Pinpoint the cell where the given text exists, returning its (X, Y) midpoint coordinate. 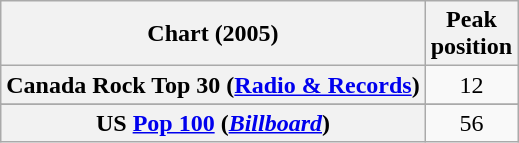
56 (471, 123)
Peakposition (471, 34)
Canada Rock Top 30 (Radio & Records) (213, 85)
12 (471, 85)
US Pop 100 (Billboard) (213, 123)
Chart (2005) (213, 34)
